Identify which cell holds the provided text, then report its [x, y] central coordinate. 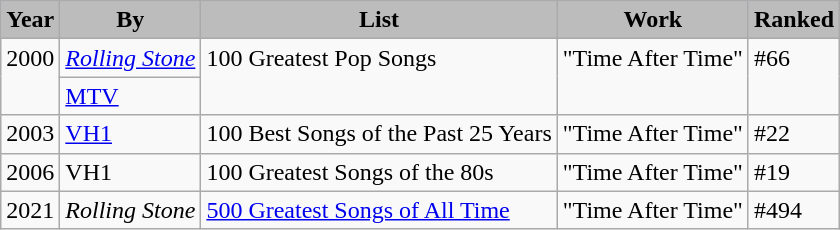
By [130, 20]
List [379, 20]
MTV [130, 96]
Work [652, 20]
100 Greatest Pop Songs [379, 77]
2006 [30, 172]
2003 [30, 134]
Ranked [794, 20]
2021 [30, 210]
#66 [794, 77]
100 Best Songs of the Past 25 Years [379, 134]
#22 [794, 134]
#494 [794, 210]
2000 [30, 77]
500 Greatest Songs of All Time [379, 210]
Year [30, 20]
100 Greatest Songs of the 80s [379, 172]
#19 [794, 172]
